For the text-containing cell, return its midpoint in [x, y] coordinate format. 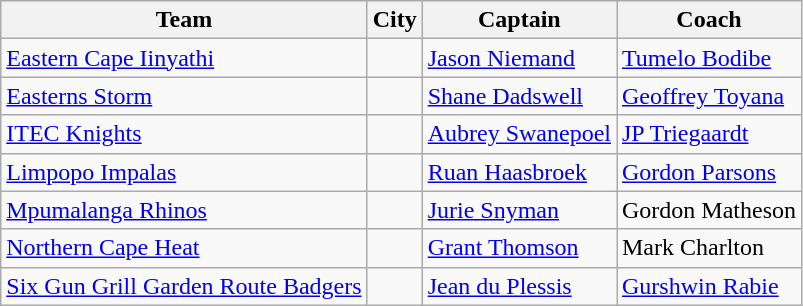
Aubrey Swanepoel [519, 134]
Easterns Storm [184, 96]
Northern Cape Heat [184, 248]
Tumelo Bodibe [708, 58]
City [394, 20]
Six Gun Grill Garden Route Badgers [184, 286]
Ruan Haasbroek [519, 172]
Jean du Plessis [519, 286]
Coach [708, 20]
Geoffrey Toyana [708, 96]
Jurie Snyman [519, 210]
ITEC Knights [184, 134]
Mpumalanga Rhinos [184, 210]
Jason Niemand [519, 58]
Gurshwin Rabie [708, 286]
Captain [519, 20]
Mark Charlton [708, 248]
Eastern Cape Iinyathi [184, 58]
Grant Thomson [519, 248]
Shane Dadswell [519, 96]
Team [184, 20]
Limpopo Impalas [184, 172]
Gordon Matheson [708, 210]
Gordon Parsons [708, 172]
JP Triegaardt [708, 134]
